Search for the cell housing the specified text and yield its [x, y] center coordinate. 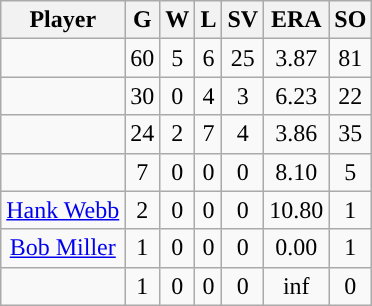
W [178, 20]
35 [350, 134]
81 [350, 58]
SO [350, 20]
25 [243, 58]
ERA [296, 20]
SV [243, 20]
22 [350, 96]
3.86 [296, 134]
8.10 [296, 172]
30 [142, 96]
60 [142, 58]
Player [63, 20]
6.23 [296, 96]
G [142, 20]
3.87 [296, 58]
Hank Webb [63, 210]
inf [296, 286]
6 [208, 58]
Bob Miller [63, 248]
0.00 [296, 248]
10.80 [296, 210]
24 [142, 134]
3 [243, 96]
L [208, 20]
